Pinpoint the cell where the given text exists, returning its (X, Y) midpoint coordinate. 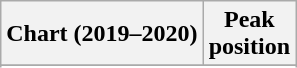
Peakposition (249, 34)
Chart (2019–2020) (102, 34)
